Determine the [X, Y] coordinate at the center of the cell enclosing the given text.  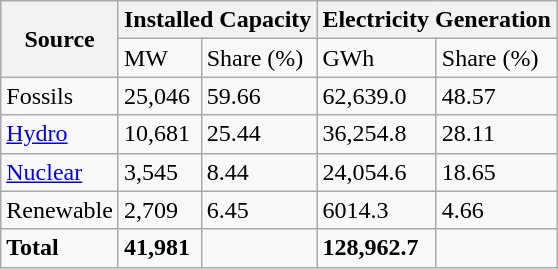
Total [60, 248]
Renewable [60, 210]
18.65 [496, 172]
3,545 [160, 172]
4.66 [496, 210]
25,046 [160, 96]
Hydro [60, 134]
Installed Capacity [217, 20]
41,981 [160, 248]
25.44 [259, 134]
48.57 [496, 96]
Fossils [60, 96]
59.66 [259, 96]
Electricity Generation [437, 20]
MW [160, 58]
24,054.6 [376, 172]
28.11 [496, 134]
8.44 [259, 172]
6014.3 [376, 210]
GWh [376, 58]
36,254.8 [376, 134]
128,962.7 [376, 248]
6.45 [259, 210]
Nuclear [60, 172]
Source [60, 39]
2,709 [160, 210]
10,681 [160, 134]
62,639.0 [376, 96]
